Provide the [x, y] coordinate of the cell's center where the given text is located.  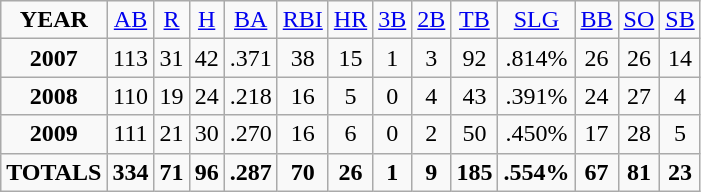
21 [172, 134]
BA [250, 20]
SLG [536, 20]
3 [432, 58]
RBI [302, 20]
14 [680, 58]
SB [680, 20]
113 [130, 58]
15 [350, 58]
SO [639, 20]
YEAR [54, 20]
.554% [536, 172]
17 [596, 134]
334 [130, 172]
2009 [54, 134]
9 [432, 172]
2B [432, 20]
.371 [250, 58]
.391% [536, 96]
185 [474, 172]
50 [474, 134]
92 [474, 58]
28 [639, 134]
110 [130, 96]
TB [474, 20]
6 [350, 134]
30 [206, 134]
23 [680, 172]
27 [639, 96]
70 [302, 172]
43 [474, 96]
2008 [54, 96]
19 [172, 96]
42 [206, 58]
HR [350, 20]
TOTALS [54, 172]
111 [130, 134]
R [172, 20]
2007 [54, 58]
AB [130, 20]
2 [432, 134]
67 [596, 172]
3B [392, 20]
.450% [536, 134]
31 [172, 58]
71 [172, 172]
81 [639, 172]
.218 [250, 96]
H [206, 20]
.270 [250, 134]
96 [206, 172]
.814% [536, 58]
BB [596, 20]
.287 [250, 172]
38 [302, 58]
